Extract the [X, Y] coordinate from the center of the cell holding the provided text.  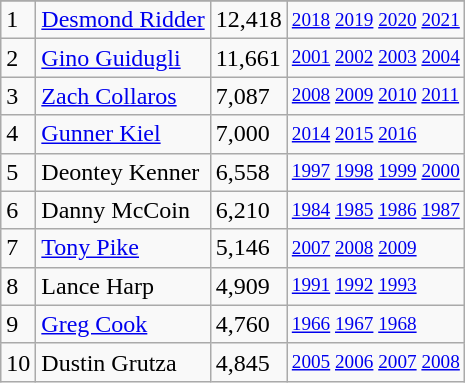
1984 1985 1986 1987 [376, 210]
2018 2019 2020 2021 [376, 20]
Danny McCoin [123, 210]
5,146 [248, 248]
Gunner Kiel [123, 134]
6,210 [248, 210]
4,845 [248, 362]
Greg Cook [123, 324]
2007 2008 2009 [376, 248]
7 [18, 248]
Tony Pike [123, 248]
10 [18, 362]
2014 2015 2016 [376, 134]
11,661 [248, 58]
Dustin Grutza [123, 362]
1966 1967 1968 [376, 324]
2 [18, 58]
1997 1998 1999 2000 [376, 172]
7,087 [248, 96]
Lance Harp [123, 286]
6,558 [248, 172]
12,418 [248, 20]
6 [18, 210]
Desmond Ridder [123, 20]
9 [18, 324]
2008 2009 2010 2011 [376, 96]
Zach Collaros [123, 96]
Gino Guidugli [123, 58]
5 [18, 172]
7,000 [248, 134]
2005 2006 2007 2008 [376, 362]
Deontey Kenner [123, 172]
3 [18, 96]
4 [18, 134]
8 [18, 286]
2001 2002 2003 2004 [376, 58]
4,909 [248, 286]
4,760 [248, 324]
1 [18, 20]
1991 1992 1993 [376, 286]
